Output the [x, y] coordinate of the center of the cell containing the given text.  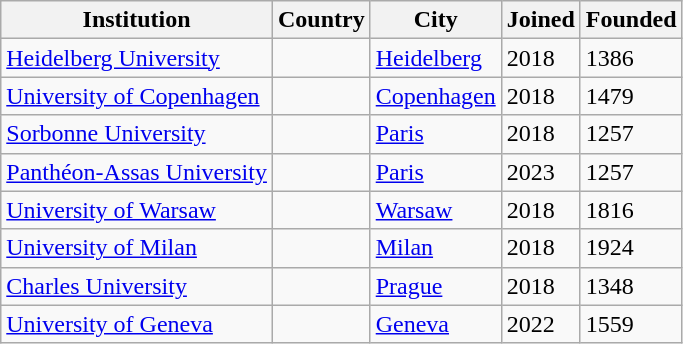
Prague [436, 286]
2022 [540, 324]
Sorbonne University [137, 134]
1924 [631, 248]
University of Geneva [137, 324]
Warsaw [436, 210]
City [436, 20]
1559 [631, 324]
2023 [540, 172]
Heidelberg University [137, 58]
1479 [631, 96]
Charles University [137, 286]
1386 [631, 58]
Copenhagen [436, 96]
Joined [540, 20]
1348 [631, 286]
Institution [137, 20]
University of Warsaw [137, 210]
Founded [631, 20]
Milan [436, 248]
University of Milan [137, 248]
Country [321, 20]
Panthéon-Assas University [137, 172]
1816 [631, 210]
Heidelberg [436, 58]
University of Copenhagen [137, 96]
Geneva [436, 324]
